Identify which cell holds the provided text, then report its [X, Y] central coordinate. 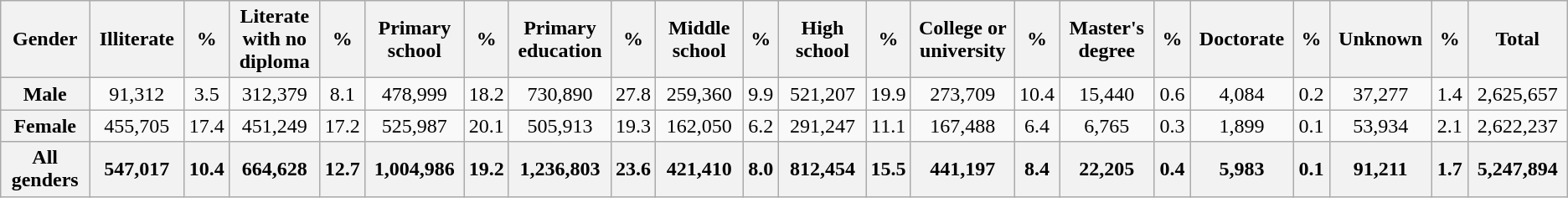
91,211 [1380, 169]
730,890 [560, 94]
91,312 [137, 94]
312,379 [275, 94]
291,247 [823, 126]
1.7 [1449, 169]
0.4 [1173, 169]
Doctorate [1241, 39]
2,625,657 [1518, 94]
6,765 [1107, 126]
1,899 [1241, 126]
8.4 [1037, 169]
451,249 [275, 126]
421,410 [699, 169]
27.8 [633, 94]
162,050 [699, 126]
547,017 [137, 169]
6.4 [1037, 126]
Primary school [414, 39]
478,999 [414, 94]
3.5 [206, 94]
4,084 [1241, 94]
521,207 [823, 94]
1.4 [1449, 94]
53,934 [1380, 126]
15.5 [888, 169]
Total [1518, 39]
College or university [962, 39]
Literate with no diploma [275, 39]
Master's degree [1107, 39]
664,628 [275, 169]
18.2 [486, 94]
17.2 [342, 126]
8.0 [761, 169]
20.1 [486, 126]
455,705 [137, 126]
Middle school [699, 39]
High school [823, 39]
1,004,986 [414, 169]
Primary education [560, 39]
505,913 [560, 126]
812,454 [823, 169]
Female [45, 126]
525,987 [414, 126]
273,709 [962, 94]
23.6 [633, 169]
8.1 [342, 94]
2.1 [1449, 126]
All genders [45, 169]
12.7 [342, 169]
17.4 [206, 126]
Illiterate [137, 39]
Unknown [1380, 39]
19.9 [888, 94]
5,247,894 [1518, 169]
0.6 [1173, 94]
37,277 [1380, 94]
259,360 [699, 94]
Male [45, 94]
9.9 [761, 94]
15,440 [1107, 94]
0.2 [1312, 94]
6.2 [761, 126]
Gender [45, 39]
11.1 [888, 126]
1,236,803 [560, 169]
441,197 [962, 169]
167,488 [962, 126]
5,983 [1241, 169]
19.2 [486, 169]
0.3 [1173, 126]
19.3 [633, 126]
2,622,237 [1518, 126]
22,205 [1107, 169]
